Provide the [x, y] coordinate of the cell's center where the given text is located.  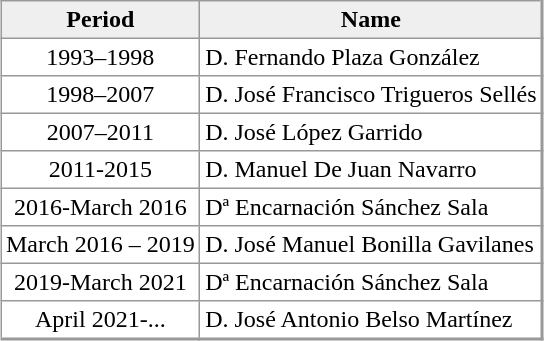
2011-2015 [100, 170]
D. José Antonio Belso Martínez [372, 320]
2016-March 2016 [100, 207]
2019-March 2021 [100, 282]
April 2021-... [100, 320]
2007–2011 [100, 132]
D. José Manuel Bonilla Gavilanes [372, 245]
March 2016 – 2019 [100, 245]
1998–2007 [100, 95]
D. José López Garrido [372, 132]
D. José Francisco Trigueros Sellés [372, 95]
Name [372, 20]
1993–1998 [100, 57]
Period [100, 20]
D. Fernando Plaza González [372, 57]
D. Manuel De Juan Navarro [372, 170]
